Provide the [x, y] coordinate of the cell's center where the given text is located.  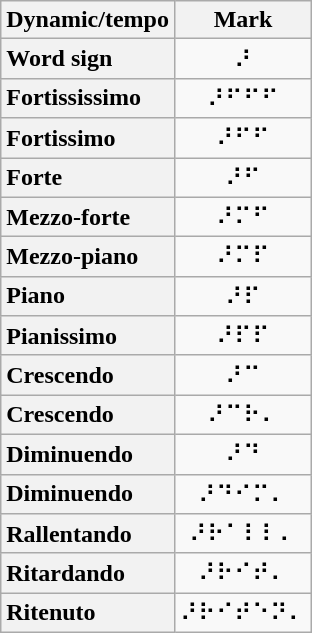
Piano [88, 296]
⠜⠋⠋⠋ [242, 98]
⠜⠙ [242, 454]
⠜⠉⠗⠄ [242, 415]
Word sign [88, 59]
⠜⠍⠋ [242, 217]
Dynamic/tempo [88, 20]
⠜⠗⠊⠞⠄ [242, 573]
⠜⠋ [242, 178]
⠜⠏ [242, 296]
Fortississimo [88, 98]
Mark [242, 20]
Forte [88, 178]
Mezzo-forte [88, 217]
Pianissimo [88, 336]
Rallentando [88, 534]
⠜⠙⠊⠍⠄ [242, 494]
Fortissimo [88, 138]
⠜⠍⠏ [242, 257]
⠜⠋⠋ [242, 138]
⠜⠗⠁⠇⠇⠄ [242, 534]
⠜ [242, 59]
⠜⠉ [242, 375]
Mezzo-piano [88, 257]
Ritenuto [88, 613]
⠜⠏⠏ [242, 336]
⠜⠗⠊⠞⠑⠝⠄ [242, 613]
Ritardando [88, 573]
